Provide the (X, Y) coordinate of the cell's center where the given text is located.  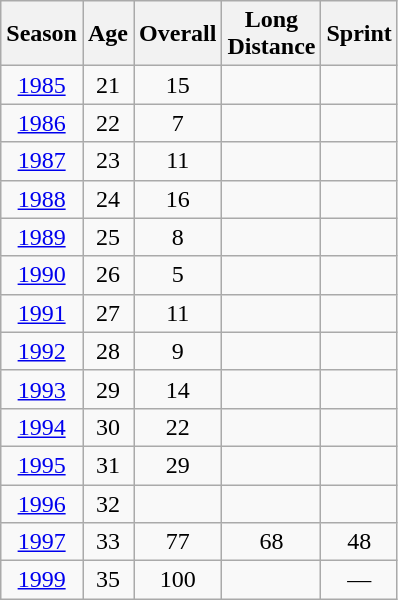
32 (108, 503)
— (359, 580)
100 (178, 580)
30 (108, 427)
1995 (42, 465)
8 (178, 237)
Age (108, 34)
26 (108, 275)
27 (108, 313)
1985 (42, 85)
1994 (42, 427)
5 (178, 275)
1987 (42, 161)
28 (108, 351)
31 (108, 465)
35 (108, 580)
14 (178, 389)
1986 (42, 123)
16 (178, 199)
LongDistance (272, 34)
1988 (42, 199)
1989 (42, 237)
Sprint (359, 34)
77 (178, 542)
33 (108, 542)
Season (42, 34)
1996 (42, 503)
68 (272, 542)
25 (108, 237)
1999 (42, 580)
48 (359, 542)
1990 (42, 275)
23 (108, 161)
7 (178, 123)
1993 (42, 389)
9 (178, 351)
21 (108, 85)
1991 (42, 313)
1997 (42, 542)
Overall (178, 34)
1992 (42, 351)
15 (178, 85)
24 (108, 199)
